Capture the cell that displays the provided text and extract its [x, y] central coordinate. 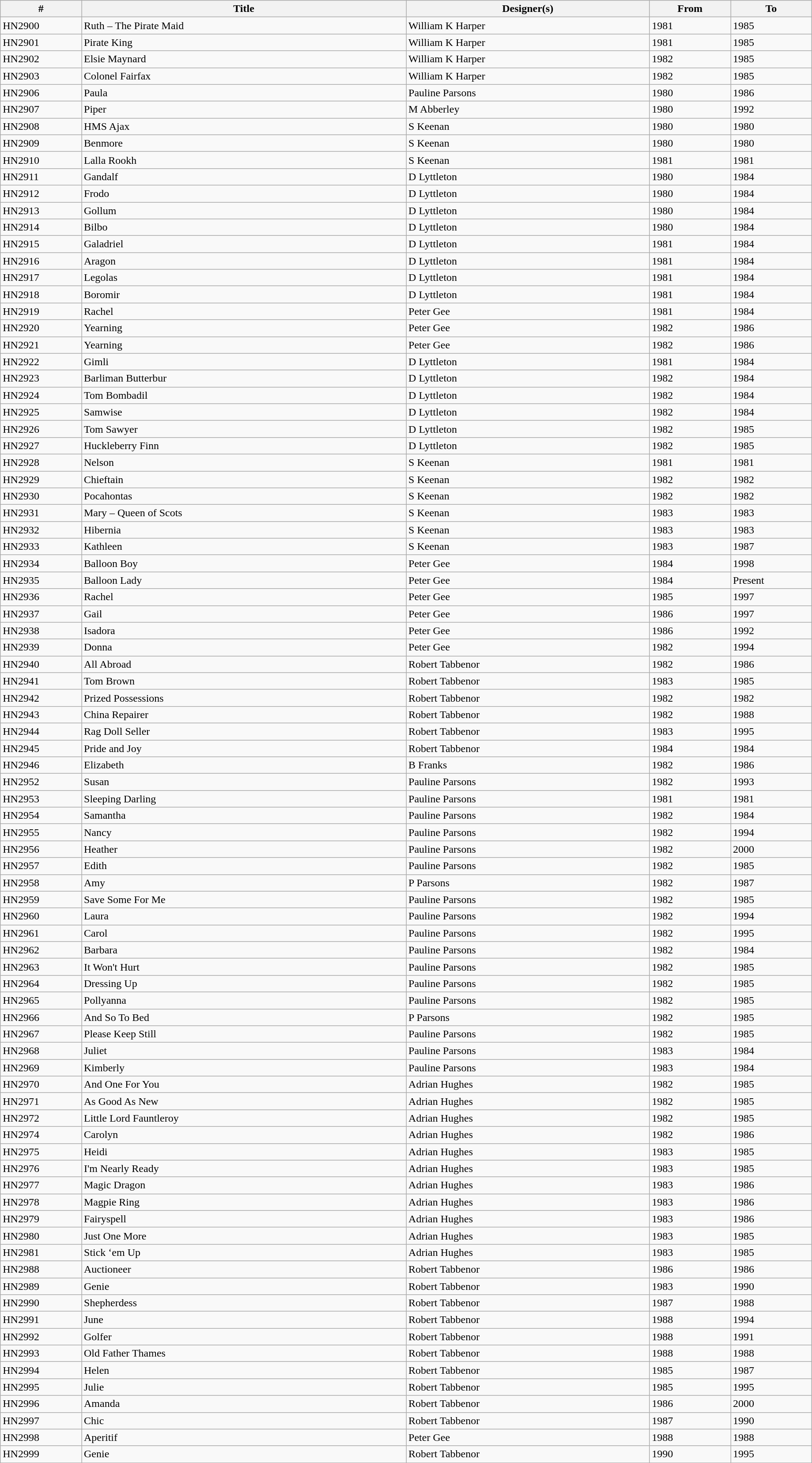
HN2977 [41, 1185]
Dressing Up [244, 983]
# [41, 9]
Pocahontas [244, 496]
HN2932 [41, 530]
HN2974 [41, 1135]
HN2994 [41, 1370]
Golfer [244, 1337]
HN2978 [41, 1202]
Auctioneer [244, 1269]
HN2925 [41, 412]
Designer(s) [528, 9]
Prized Possessions [244, 698]
HN2915 [41, 244]
Kimberly [244, 1068]
HN2945 [41, 749]
Magic Dragon [244, 1185]
Kathleen [244, 547]
HN2989 [41, 1286]
HN2914 [41, 227]
Gail [244, 614]
Gandalf [244, 177]
Shepherdess [244, 1303]
HN2939 [41, 647]
HN2965 [41, 1000]
HN2931 [41, 513]
Colonel Fairfax [244, 76]
HN2999 [41, 1454]
Pirate King [244, 42]
HN2906 [41, 93]
HN2912 [41, 193]
1991 [771, 1337]
From [690, 9]
B Franks [528, 765]
HN2963 [41, 967]
Lalla Rookh [244, 160]
HN2967 [41, 1034]
Boromir [244, 295]
HN2928 [41, 462]
Ruth – The Pirate Maid [244, 26]
HN2936 [41, 597]
Gollum [244, 211]
Barbara [244, 950]
HN2911 [41, 177]
HN2941 [41, 681]
Nancy [244, 832]
Sleeping Darling [244, 799]
HN2943 [41, 714]
Aperitif [244, 1437]
Juliet [244, 1051]
HN2998 [41, 1437]
Samwise [244, 412]
Pride and Joy [244, 749]
Heidi [244, 1152]
HN2972 [41, 1118]
HN2923 [41, 378]
Julie [244, 1387]
I'm Nearly Ready [244, 1168]
Tom Brown [244, 681]
Edith [244, 866]
Galadriel [244, 244]
HN2922 [41, 362]
HN2942 [41, 698]
HN2975 [41, 1152]
HN2903 [41, 76]
HN2926 [41, 429]
Laura [244, 916]
Please Keep Still [244, 1034]
Amy [244, 883]
HN2988 [41, 1269]
Elizabeth [244, 765]
Magpie Ring [244, 1202]
Isadora [244, 631]
Amanda [244, 1404]
Tom Bombadil [244, 395]
HN2930 [41, 496]
Mary – Queen of Scots [244, 513]
Old Father Thames [244, 1353]
HN2981 [41, 1252]
HN2971 [41, 1101]
HN2944 [41, 731]
HN2976 [41, 1168]
And So To Bed [244, 1017]
Title [244, 9]
HN2900 [41, 26]
HN2918 [41, 295]
Just One More [244, 1236]
HN2996 [41, 1404]
Nelson [244, 462]
Susan [244, 782]
HN2993 [41, 1353]
HN2920 [41, 328]
Carol [244, 933]
HN2909 [41, 143]
HN2910 [41, 160]
Donna [244, 647]
HN2902 [41, 59]
Frodo [244, 193]
HN2919 [41, 311]
HN2927 [41, 446]
June [244, 1320]
Piper [244, 110]
HN2969 [41, 1068]
HN2901 [41, 42]
1998 [771, 563]
Stick ‘em Up [244, 1252]
Carolyn [244, 1135]
HN2997 [41, 1421]
HMS Ajax [244, 126]
HN2953 [41, 799]
HN2921 [41, 345]
HN2952 [41, 782]
HN2916 [41, 261]
HN2937 [41, 614]
Huckleberry Finn [244, 446]
Rag Doll Seller [244, 731]
HN2960 [41, 916]
HN2992 [41, 1337]
Heather [244, 849]
Save Some For Me [244, 900]
Paula [244, 93]
Hibernia [244, 530]
Tom Sawyer [244, 429]
Present [771, 580]
It Won't Hurt [244, 967]
Pollyanna [244, 1000]
Fairyspell [244, 1219]
HN2966 [41, 1017]
HN2956 [41, 849]
HN2908 [41, 126]
Little Lord Fauntleroy [244, 1118]
Elsie Maynard [244, 59]
HN2995 [41, 1387]
M Abberley [528, 110]
HN2946 [41, 765]
Aragon [244, 261]
HN2970 [41, 1085]
To [771, 9]
HN2935 [41, 580]
Chieftain [244, 479]
HN2940 [41, 664]
Legolas [244, 278]
China Repairer [244, 714]
HN2979 [41, 1219]
HN2924 [41, 395]
HN2959 [41, 900]
All Abroad [244, 664]
Benmore [244, 143]
HN2933 [41, 547]
HN2934 [41, 563]
As Good As New [244, 1101]
Balloon Lady [244, 580]
Barliman Butterbur [244, 378]
HN2980 [41, 1236]
HN2990 [41, 1303]
Chic [244, 1421]
HN2968 [41, 1051]
Helen [244, 1370]
Gimli [244, 362]
HN2938 [41, 631]
HN2958 [41, 883]
1993 [771, 782]
HN2913 [41, 211]
Samantha [244, 816]
HN2954 [41, 816]
HN2929 [41, 479]
Balloon Boy [244, 563]
And One For You [244, 1085]
Bilbo [244, 227]
HN2964 [41, 983]
HN2962 [41, 950]
HN2961 [41, 933]
HN2991 [41, 1320]
HN2955 [41, 832]
HN2957 [41, 866]
HN2907 [41, 110]
HN2917 [41, 278]
